Extract the [X, Y] coordinate from the center of the cell holding the provided text.  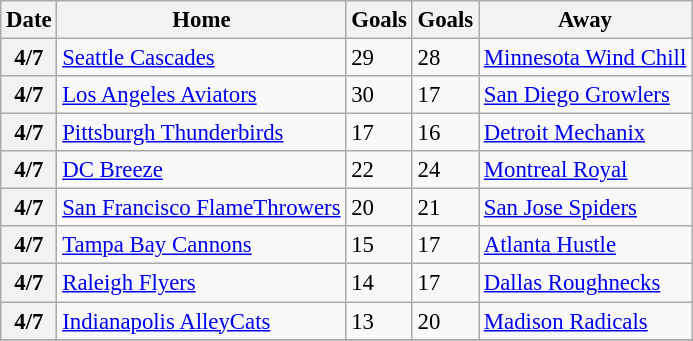
Seattle Cascades [202, 58]
Los Angeles Aviators [202, 95]
14 [379, 283]
16 [445, 133]
22 [379, 170]
Away [584, 20]
San Jose Spiders [584, 208]
DC Breeze [202, 170]
Madison Radicals [584, 321]
Detroit Mechanix [584, 133]
30 [379, 95]
Dallas Roughnecks [584, 283]
Pittsburgh Thunderbirds [202, 133]
15 [379, 245]
San Francisco FlameThrowers [202, 208]
Raleigh Flyers [202, 283]
24 [445, 170]
13 [379, 321]
29 [379, 58]
Tampa Bay Cannons [202, 245]
28 [445, 58]
21 [445, 208]
Montreal Royal [584, 170]
Indianapolis AlleyCats [202, 321]
Date [29, 20]
Home [202, 20]
San Diego Growlers [584, 95]
Atlanta Hustle [584, 245]
Minnesota Wind Chill [584, 58]
